Detect which cell encompasses the target text, then output its (X, Y) center coordinate. 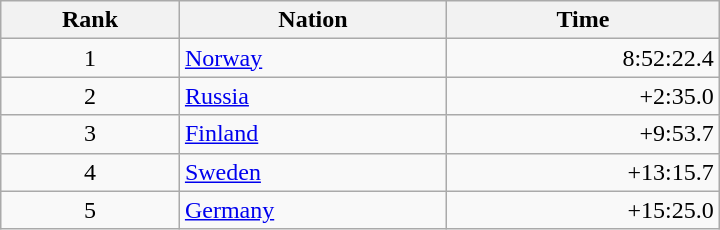
Time (584, 20)
+13:15.7 (584, 172)
4 (90, 172)
Finland (312, 134)
Russia (312, 96)
+2:35.0 (584, 96)
3 (90, 134)
5 (90, 210)
1 (90, 58)
+9:53.7 (584, 134)
Rank (90, 20)
2 (90, 96)
8:52:22.4 (584, 58)
Nation (312, 20)
Germany (312, 210)
+15:25.0 (584, 210)
Sweden (312, 172)
Norway (312, 58)
